Identify which cell holds the provided text, then report its [X, Y] central coordinate. 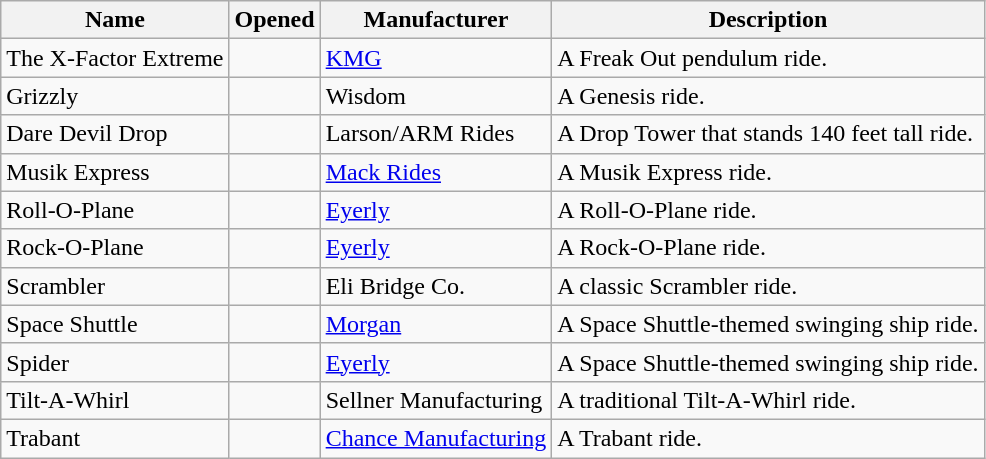
Space Shuttle [115, 324]
A Roll-O-Plane ride. [768, 210]
A Rock-O-Plane ride. [768, 248]
Larson/ARM Rides [436, 134]
KMG [436, 58]
Rock-O-Plane [115, 248]
A Genesis ride. [768, 96]
A traditional Tilt-A-Whirl ride. [768, 400]
Roll-O-Plane [115, 210]
Musik Express [115, 172]
Description [768, 20]
Opened [274, 20]
Trabant [115, 438]
Tilt-A-Whirl [115, 400]
A Musik Express ride. [768, 172]
Name [115, 20]
A Freak Out pendulum ride. [768, 58]
Morgan [436, 324]
Chance Manufacturing [436, 438]
Eli Bridge Co. [436, 286]
A classic Scrambler ride. [768, 286]
Scrambler [115, 286]
Spider [115, 362]
Grizzly [115, 96]
The X-Factor Extreme [115, 58]
Mack Rides [436, 172]
Dare Devil Drop [115, 134]
A Trabant ride. [768, 438]
Manufacturer [436, 20]
Sellner Manufacturing [436, 400]
A Drop Tower that stands 140 feet tall ride. [768, 134]
Wisdom [436, 96]
